Locate the cell with the specified text and output its [x, y] center coordinate. 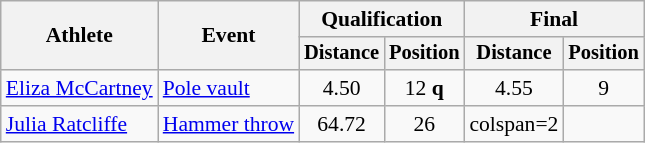
9 [603, 88]
12 q [424, 88]
Hammer throw [228, 124]
4.55 [514, 88]
64.72 [342, 124]
Athlete [80, 36]
Pole vault [228, 88]
Eliza McCartney [80, 88]
4.50 [342, 88]
colspan=2 [514, 124]
Qualification [382, 19]
Julia Ratcliffe [80, 124]
Final [554, 19]
Event [228, 36]
26 [424, 124]
